Extract the (X, Y) coordinate from the center of the cell holding the provided text.  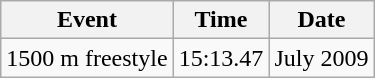
Event (87, 20)
Date (322, 20)
July 2009 (322, 58)
15:13.47 (221, 58)
Time (221, 20)
1500 m freestyle (87, 58)
